Return the [X, Y] coordinate for the center point of the cell that contains the specified text.  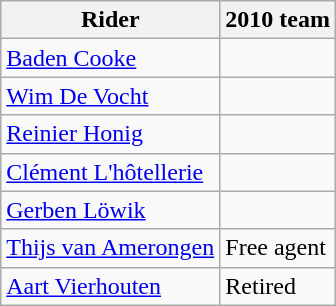
2010 team [278, 20]
Gerben Löwik [110, 210]
Rider [110, 20]
Clément L'hôtellerie [110, 172]
Retired [278, 286]
Free agent [278, 248]
Baden Cooke [110, 58]
Wim De Vocht [110, 96]
Reinier Honig [110, 134]
Aart Vierhouten [110, 286]
Thijs van Amerongen [110, 248]
